Search for the cell housing the specified text and yield its [x, y] center coordinate. 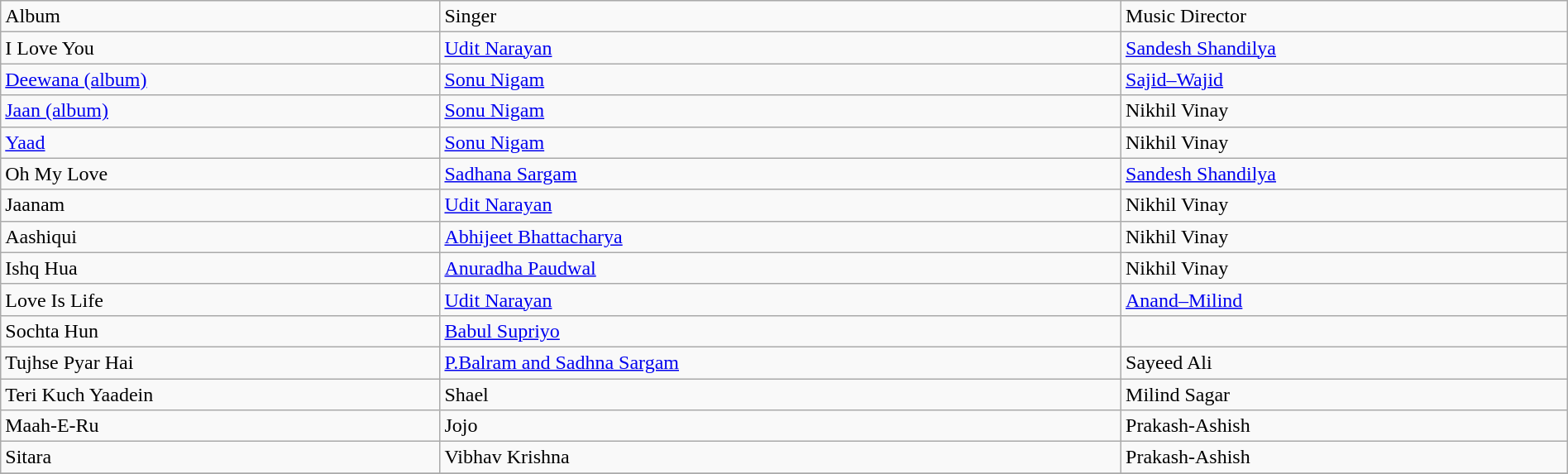
Love Is Life [220, 299]
Yaad [220, 142]
Teri Kuch Yaadein [220, 395]
Sochta Hun [220, 331]
Babul Supriyo [781, 331]
Milind Sagar [1345, 395]
Anand–Milind [1345, 299]
Sajid–Wajid [1345, 79]
Anuradha Paudwal [781, 268]
Singer [781, 17]
Jaan (album) [220, 111]
Maah-E-Ru [220, 426]
Jaanam [220, 205]
Deewana (album) [220, 79]
Sitara [220, 457]
Album [220, 17]
Jojo [781, 426]
Abhijeet Bhattacharya [781, 237]
Ishq Hua [220, 268]
Vibhav Krishna [781, 457]
Oh My Love [220, 174]
Music Director [1345, 17]
Shael [781, 395]
I Love You [220, 48]
Sadhana Sargam [781, 174]
Tujhse Pyar Hai [220, 362]
P.Balram and Sadhna Sargam [781, 362]
Aashiqui [220, 237]
Sayeed Ali [1345, 362]
